Provide the [x, y] coordinate of the cell's center where the given text is located.  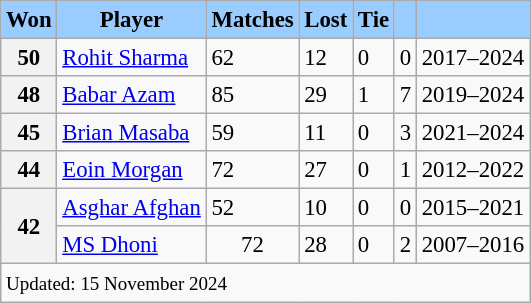
Won [29, 20]
Tie [374, 20]
62 [252, 58]
27 [326, 170]
2 [405, 245]
28 [326, 245]
2017–2024 [472, 58]
59 [252, 133]
MS Dhoni [132, 245]
Babar Azam [132, 95]
2021–2024 [472, 133]
52 [252, 208]
42 [29, 226]
50 [29, 58]
Brian Masaba [132, 133]
12 [326, 58]
Rohit Sharma [132, 58]
2015–2021 [472, 208]
Lost [326, 20]
Player [132, 20]
44 [29, 170]
Matches [252, 20]
29 [326, 95]
11 [326, 133]
48 [29, 95]
Eoin Morgan [132, 170]
2012–2022 [472, 170]
2007–2016 [472, 245]
10 [326, 208]
Asghar Afghan [132, 208]
2019–2024 [472, 95]
45 [29, 133]
7 [405, 95]
3 [405, 133]
Updated: 15 November 2024 [266, 283]
85 [252, 95]
